Return [x, y] of the center of cell containing provided text 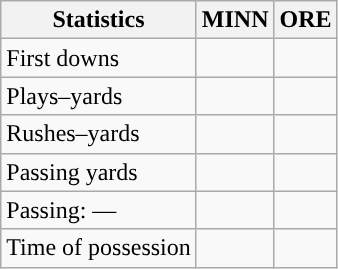
ORE [306, 20]
Plays–yards [99, 96]
Rushes–yards [99, 134]
Time of possession [99, 248]
First downs [99, 58]
Passing yards [99, 172]
Passing: –– [99, 210]
MINN [235, 20]
Statistics [99, 20]
